Determine the [X, Y] coordinate at the center of the cell enclosing the given text.  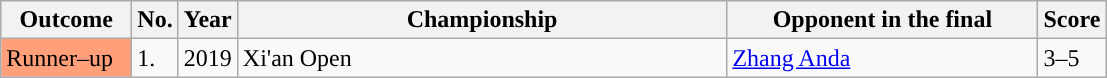
Outcome [66, 20]
Xi'an Open [482, 58]
3–5 [1072, 58]
Year [208, 20]
Opponent in the final [882, 20]
No. [155, 20]
Championship [482, 20]
1. [155, 58]
Score [1072, 20]
Runner–up [66, 58]
Zhang Anda [882, 58]
2019 [208, 58]
